Return [X, Y] of the center of cell containing provided text 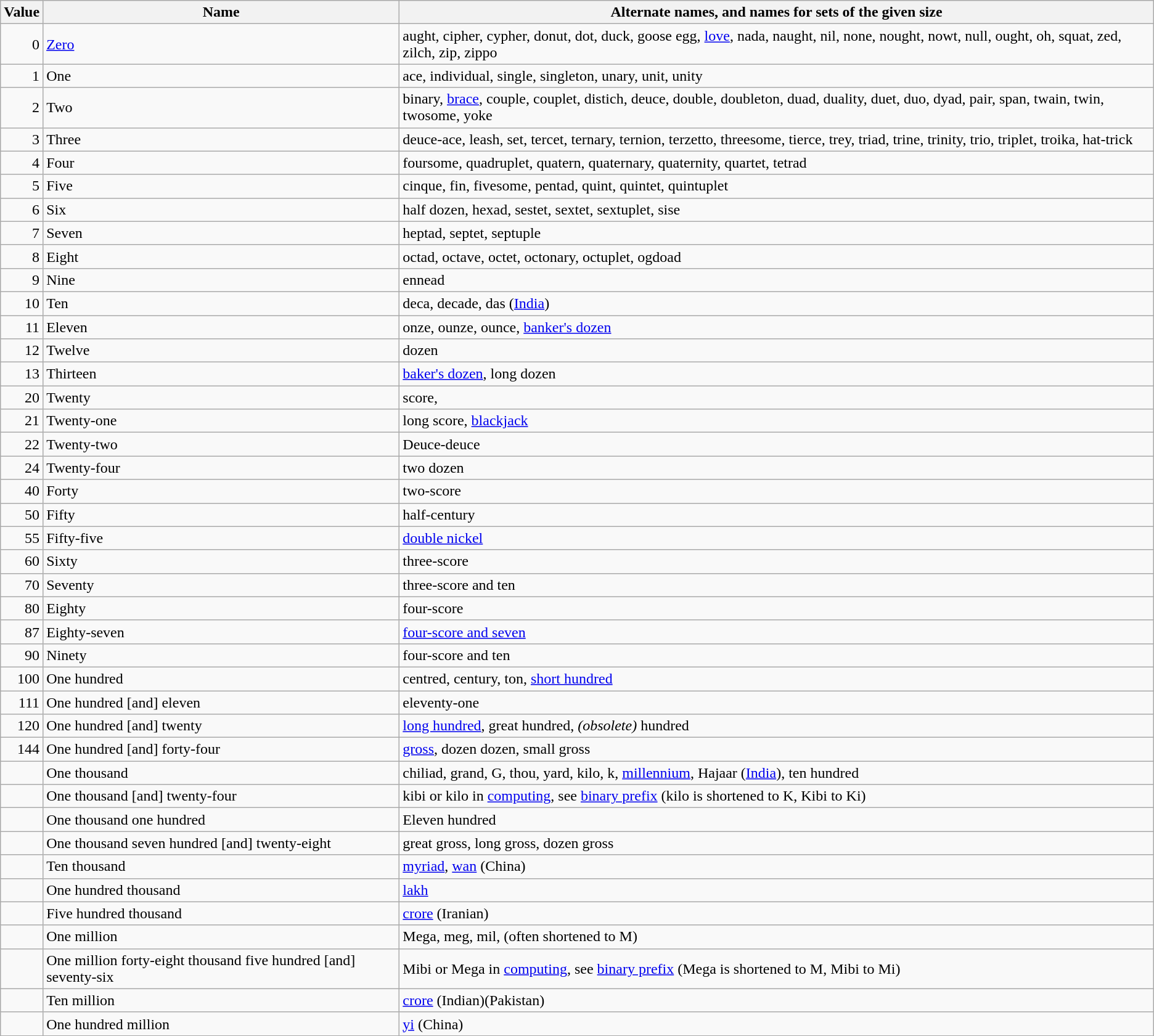
144 [22, 749]
Two [221, 107]
double nickel [777, 538]
Fifty [221, 515]
yi (China) [777, 1024]
12 [22, 351]
22 [22, 444]
two dozen [777, 468]
foursome, quadruplet, quatern, quaternary, quaternity, quartet, tetrad [777, 163]
aught, cipher, cypher, donut, dot, duck, goose egg, love, nada, naught, nil, none, nought, nowt, null, ought, oh, squat, zed, zilch, zip, zippo [777, 44]
One thousand seven hundred [and] twenty-eight [221, 843]
dozen [777, 351]
Nine [221, 280]
6 [22, 210]
heptad, septet, septuple [777, 233]
four-score and seven [777, 632]
onze, ounze, ounce, banker's dozen [777, 327]
70 [22, 585]
binary, brace, couple, couplet, distich, deuce, double, doubleton, duad, duality, duet, duo, dyad, pair, span, twain, twin, twosome, yoke [777, 107]
1 [22, 76]
20 [22, 398]
21 [22, 421]
10 [22, 303]
One [221, 76]
One thousand [221, 773]
Eight [221, 256]
Zero [221, 44]
Seventy [221, 585]
Twenty-one [221, 421]
gross, dozen dozen, small gross [777, 749]
87 [22, 632]
Ten million [221, 1000]
50 [22, 515]
long score, blackjack [777, 421]
Mibi or Mega in computing, see binary prefix (Mega is shortened to M, Mibi to Mi) [777, 969]
Three [221, 139]
111 [22, 702]
Thirteen [221, 374]
40 [22, 491]
8 [22, 256]
four-score [777, 608]
Mega, meg, mil, (often shortened to M) [777, 937]
Twenty-four [221, 468]
kibi or kilo in computing, see binary prefix (kilo is shortened to K, Kibi to Ki) [777, 796]
60 [22, 561]
centred, century, ton, short hundred [777, 679]
cinque, fin, fivesome, pentad, quint, quintet, quintuplet [777, 186]
baker's dozen, long dozen [777, 374]
13 [22, 374]
three-score and ten [777, 585]
One hundred million [221, 1024]
octad, octave, octet, octonary, octuplet, ogdoad [777, 256]
0 [22, 44]
120 [22, 726]
9 [22, 280]
80 [22, 608]
Sixty [221, 561]
long hundred, great hundred, (obsolete) hundred [777, 726]
Four [221, 163]
great gross, long gross, dozen gross [777, 843]
half dozen, hexad, sestet, sextet, sextuplet, sise [777, 210]
four-score and ten [777, 655]
One hundred [and] forty-four [221, 749]
Twelve [221, 351]
One million [221, 937]
Twenty-two [221, 444]
myriad, wan (China) [777, 867]
One thousand one hundred [221, 820]
Five hundred thousand [221, 913]
Eighty-seven [221, 632]
3 [22, 139]
One hundred [and] eleven [221, 702]
half-century [777, 515]
Ten thousand [221, 867]
Forty [221, 491]
three-score [777, 561]
Fifty-five [221, 538]
One hundred [221, 679]
Eighty [221, 608]
Twenty [221, 398]
lakh [777, 890]
One million forty-eight thousand five hundred [and] seventy-six [221, 969]
55 [22, 538]
Eleven [221, 327]
Six [221, 210]
deuce-ace, leash, set, tercet, ternary, ternion, terzetto, threesome, tierce, trey, triad, trine, trinity, trio, triplet, troika, hat-trick [777, 139]
24 [22, 468]
Value [22, 12]
chiliad, grand, G, thou, yard, kilo, k, millennium, Hajaar (India), ten hundred [777, 773]
ennead [777, 280]
11 [22, 327]
crore (Indian)(Pakistan) [777, 1000]
One hundred thousand [221, 890]
90 [22, 655]
4 [22, 163]
Seven [221, 233]
two-score [777, 491]
deca, decade, das (India) [777, 303]
Eleven hundred [777, 820]
Five [221, 186]
Ninety [221, 655]
One thousand [and] twenty-four [221, 796]
Name [221, 12]
100 [22, 679]
Deuce-deuce [777, 444]
5 [22, 186]
7 [22, 233]
Ten [221, 303]
2 [22, 107]
Alternate names, and names for sets of the given size [777, 12]
One hundred [and] twenty [221, 726]
score, [777, 398]
eleventy-one [777, 702]
ace, individual, single, singleton, unary, unit, unity [777, 76]
crore (Iranian) [777, 913]
